Find where the given text appears and provide that cell's center as (x, y) coordinate. 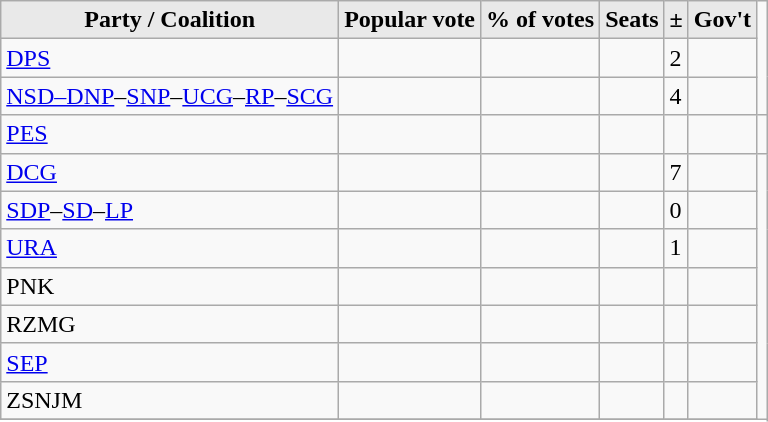
4 (676, 96)
SEP (170, 362)
PES (170, 134)
Seats (632, 20)
DPS (170, 58)
Popular vote (410, 20)
± (676, 20)
PNK (170, 286)
Party / Coalition (170, 20)
DCG (170, 172)
RZMG (170, 324)
Gov't (722, 20)
URA (170, 248)
% of votes (540, 20)
2 (676, 58)
0 (676, 210)
1 (676, 248)
NSD–DNP–SNP–UCG–RP–SCG (170, 96)
ZSNJM (170, 400)
SDP–SD–LP (170, 210)
7 (676, 172)
